Pinpoint the cell where the given text exists, returning its [X, Y] midpoint coordinate. 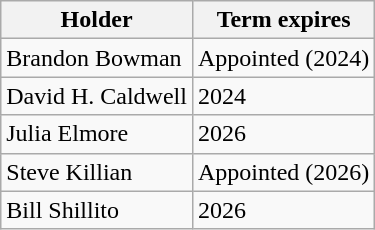
2024 [283, 96]
Steve Killian [97, 172]
Appointed (2026) [283, 172]
Brandon Bowman [97, 58]
David H. Caldwell [97, 96]
Bill Shillito [97, 210]
Term expires [283, 20]
Holder [97, 20]
Appointed (2024) [283, 58]
Julia Elmore [97, 134]
